Identify which cell holds the provided text, then report its (X, Y) central coordinate. 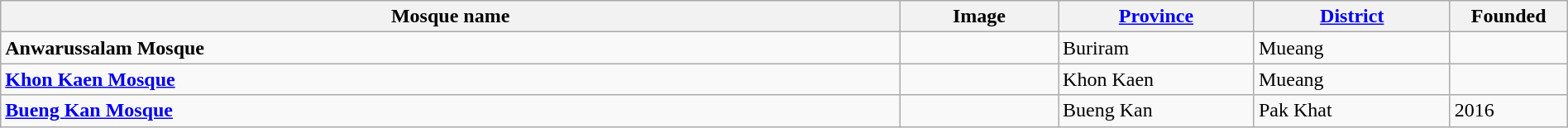
District (1351, 17)
Buriram (1156, 48)
Bueng Kan Mosque (451, 111)
Bueng Kan (1156, 111)
Image (979, 17)
Pak Khat (1351, 111)
Mosque name (451, 17)
Khon Kaen Mosque (451, 79)
Anwarussalam Mosque (451, 48)
Province (1156, 17)
2016 (1508, 111)
Khon Kaen (1156, 79)
Founded (1508, 17)
